Scan for the cell matching the given text and deliver its (x, y) coordinate at center. 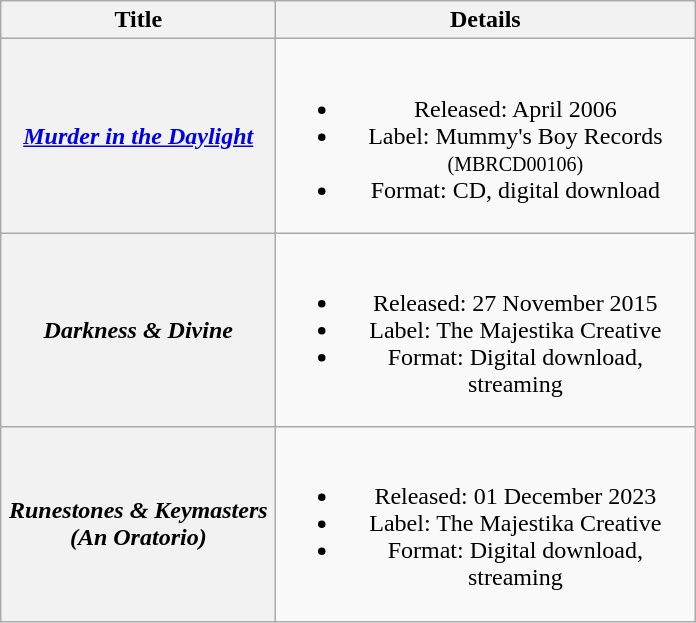
Details (486, 20)
Released: April 2006Label: Mummy's Boy Records (MBRCD00106)Format: CD, digital download (486, 136)
Released: 27 November 2015Label: The Majestika CreativeFormat: Digital download, streaming (486, 330)
Released: 01 December 2023Label: The Majestika CreativeFormat: Digital download, streaming (486, 524)
Runestones & Keymasters (An Oratorio) (138, 524)
Title (138, 20)
Murder in the Daylight (138, 136)
Darkness & Divine (138, 330)
